For the text-containing cell, return its midpoint in (x, y) coordinate format. 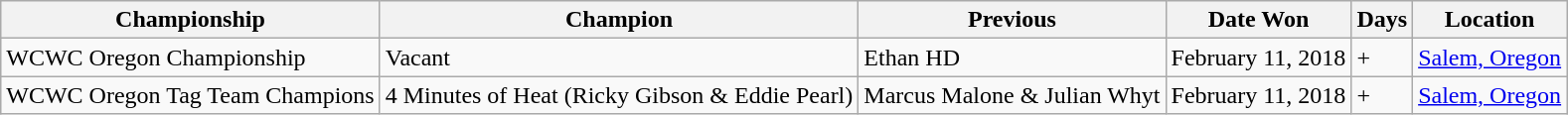
Championship (191, 20)
WCWC Oregon Tag Team Champions (191, 95)
WCWC Oregon Championship (191, 57)
Marcus Malone & Julian Whyt (1012, 95)
Date Won (1258, 20)
Champion (619, 20)
Days (1382, 20)
Ethan HD (1012, 57)
Vacant (619, 57)
Location (1490, 20)
Previous (1012, 20)
4 Minutes of Heat (Ricky Gibson & Eddie Pearl) (619, 95)
